Identify which cell holds the provided text, then report its (x, y) central coordinate. 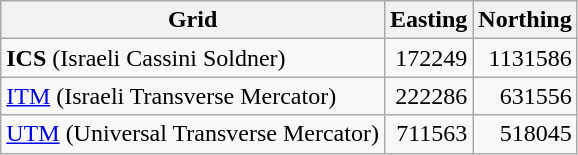
518045 (525, 134)
ITM (Israeli Transverse Mercator) (193, 96)
Northing (525, 20)
Grid (193, 20)
Easting (428, 20)
UTM (Universal Transverse Mercator) (193, 134)
222286 (428, 96)
1131586 (525, 58)
172249 (428, 58)
ICS (Israeli Cassini Soldner) (193, 58)
711563 (428, 134)
631556 (525, 96)
